Capture the cell that displays the provided text and extract its [x, y] central coordinate. 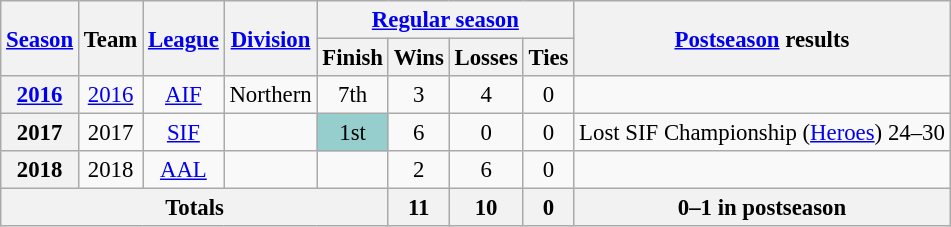
SIF [184, 133]
Northern [270, 95]
1st [352, 133]
4 [486, 95]
2 [418, 170]
Totals [195, 208]
11 [418, 208]
Division [270, 38]
10 [486, 208]
League [184, 38]
0–1 in postseason [762, 208]
3 [418, 95]
Season [40, 38]
Finish [352, 58]
AIF [184, 95]
Regular season [446, 20]
Losses [486, 58]
Team [110, 38]
Wins [418, 58]
Postseason results [762, 38]
AAL [184, 170]
Ties [548, 58]
7th [352, 95]
Lost SIF Championship (Heroes) 24–30 [762, 133]
